Return the [X, Y] coordinate for the center point of the cell that contains the specified text.  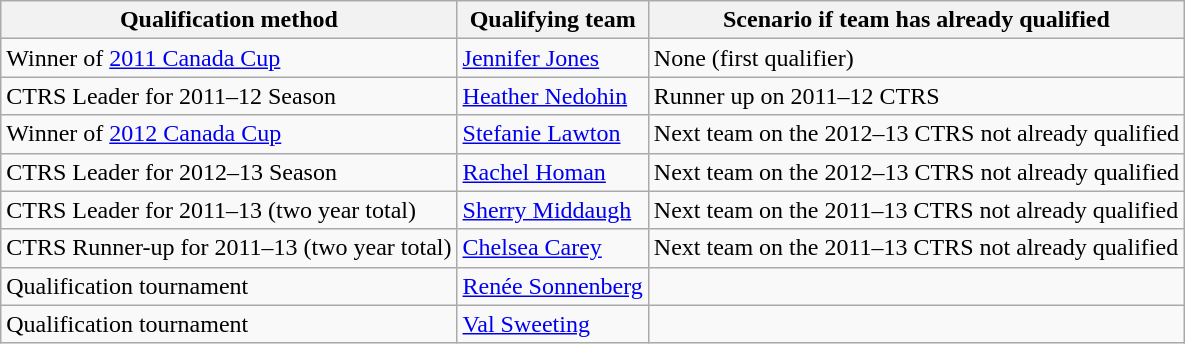
CTRS Leader for 2011–13 (two year total) [229, 210]
CTRS Leader for 2011–12 Season [229, 96]
Runner up on 2011–12 CTRS [916, 96]
CTRS Runner-up for 2011–13 (two year total) [229, 248]
Val Sweeting [552, 324]
Winner of 2011 Canada Cup [229, 58]
Stefanie Lawton [552, 134]
Qualifying team [552, 20]
Scenario if team has already qualified [916, 20]
CTRS Leader for 2012–13 Season [229, 172]
Qualification method [229, 20]
Chelsea Carey [552, 248]
Renée Sonnenberg [552, 286]
None (first qualifier) [916, 58]
Sherry Middaugh [552, 210]
Jennifer Jones [552, 58]
Rachel Homan [552, 172]
Heather Nedohin [552, 96]
Winner of 2012 Canada Cup [229, 134]
